Detect which cell encompasses the target text, then output its (X, Y) center coordinate. 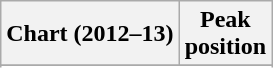
Peakposition (225, 34)
Chart (2012–13) (90, 34)
